Detect which cell encompasses the target text, then output its (x, y) center coordinate. 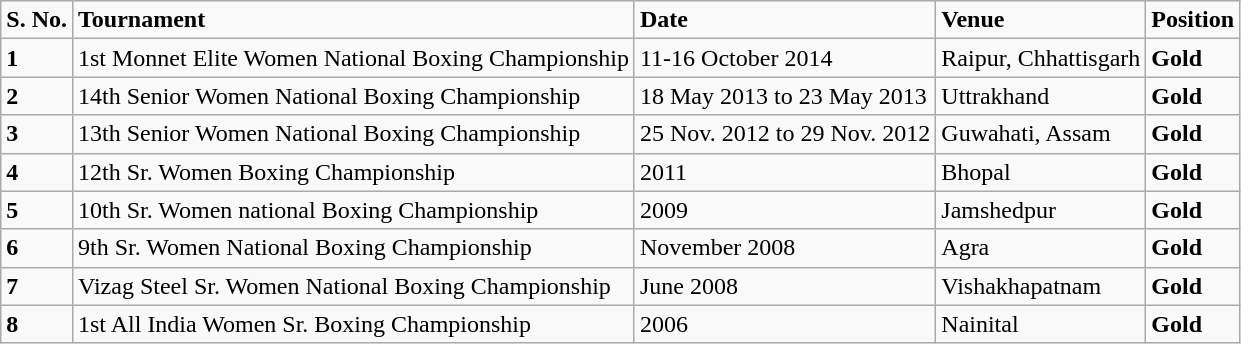
12th Sr. Women Boxing Championship (353, 172)
14th Senior Women National Boxing Championship (353, 96)
5 (37, 210)
1 (37, 58)
November 2008 (784, 248)
Vishakhapatnam (1041, 286)
2009 (784, 210)
Nainital (1041, 324)
11-16 October 2014 (784, 58)
3 (37, 134)
Venue (1041, 20)
Tournament (353, 20)
4 (37, 172)
6 (37, 248)
2006 (784, 324)
1st Monnet Elite Women National Boxing Championship (353, 58)
7 (37, 286)
1st All India Women Sr. Boxing Championship (353, 324)
Vizag Steel Sr. Women National Boxing Championship (353, 286)
9th Sr. Women National Boxing Championship (353, 248)
2011 (784, 172)
2 (37, 96)
Agra (1041, 248)
25 Nov. 2012 to 29 Nov. 2012 (784, 134)
Jamshedpur (1041, 210)
10th Sr. Women national Boxing Championship (353, 210)
8 (37, 324)
18 May 2013 to 23 May 2013 (784, 96)
Position (1193, 20)
Date (784, 20)
Uttrakhand (1041, 96)
June 2008 (784, 286)
S. No. (37, 20)
Bhopal (1041, 172)
Raipur, Chhattisgarh (1041, 58)
13th Senior Women National Boxing Championship (353, 134)
Guwahati, Assam (1041, 134)
